Capture the cell that displays the provided text and extract its (X, Y) central coordinate. 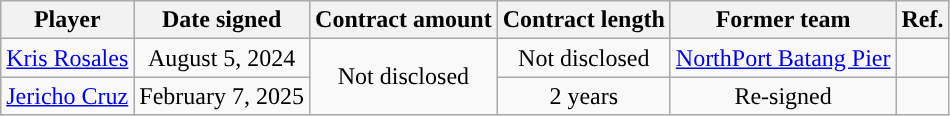
Contract length (584, 20)
August 5, 2024 (222, 58)
Former team (783, 20)
Date signed (222, 20)
Contract amount (404, 20)
Jericho Cruz (68, 96)
Kris Rosales (68, 58)
NorthPort Batang Pier (783, 58)
Ref. (922, 20)
Re-signed (783, 96)
February 7, 2025 (222, 96)
Player (68, 20)
2 years (584, 96)
